Extract the [X, Y] coordinate from the center of the cell holding the provided text.  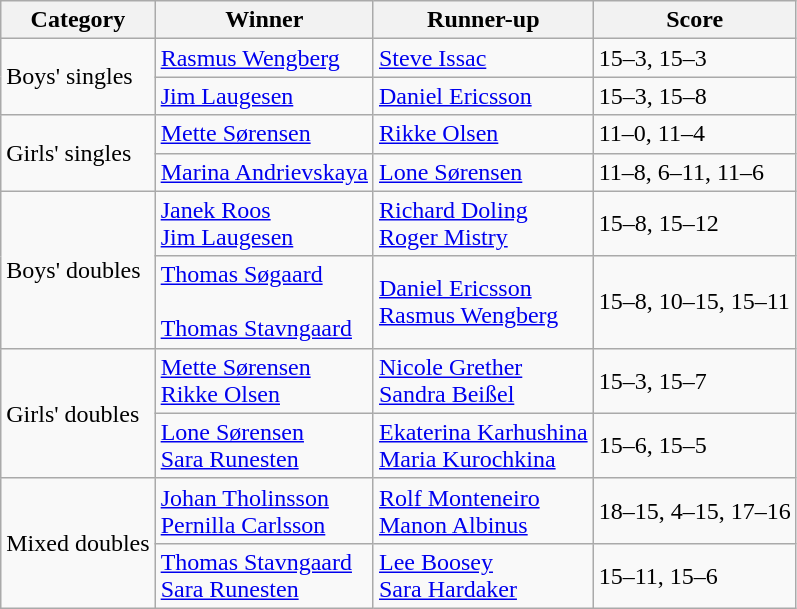
Janek Roos Jim Laugesen [264, 224]
Runner-up [483, 20]
15–3, 15–7 [694, 380]
Mette Sørensen Rikke Olsen [264, 380]
Daniel Ericsson [483, 96]
Thomas Søgaard Thomas Stavngaard [264, 302]
Boys' singles [78, 77]
15–8, 10–15, 15–11 [694, 302]
Nicole Grether Sandra Beißel [483, 380]
Thomas Stavngaard Sara Runesten [264, 576]
Daniel Ericsson Rasmus Wengberg [483, 302]
Girls' doubles [78, 413]
Johan Tholinsson Pernilla Carlsson [264, 510]
Marina Andrievskaya [264, 172]
11–0, 11–4 [694, 134]
15–6, 15–5 [694, 446]
Score [694, 20]
Steve Issac [483, 58]
15–3, 15–8 [694, 96]
Mette Sørensen [264, 134]
11–8, 6–11, 11–6 [694, 172]
Ekaterina Karhushina Maria Kurochkina [483, 446]
Rasmus Wengberg [264, 58]
Girls' singles [78, 153]
Lone Sørensen [483, 172]
Mixed doubles [78, 543]
Jim Laugesen [264, 96]
18–15, 4–15, 17–16 [694, 510]
15–3, 15–3 [694, 58]
Richard Doling Roger Mistry [483, 224]
15–11, 15–6 [694, 576]
Lee Boosey Sara Hardaker [483, 576]
Lone Sørensen Sara Runesten [264, 446]
15–8, 15–12 [694, 224]
Boys' doubles [78, 270]
Winner [264, 20]
Rolf Monteneiro Manon Albinus [483, 510]
Category [78, 20]
Rikke Olsen [483, 134]
